Pinpoint the cell where the given text exists, returning its [X, Y] midpoint coordinate. 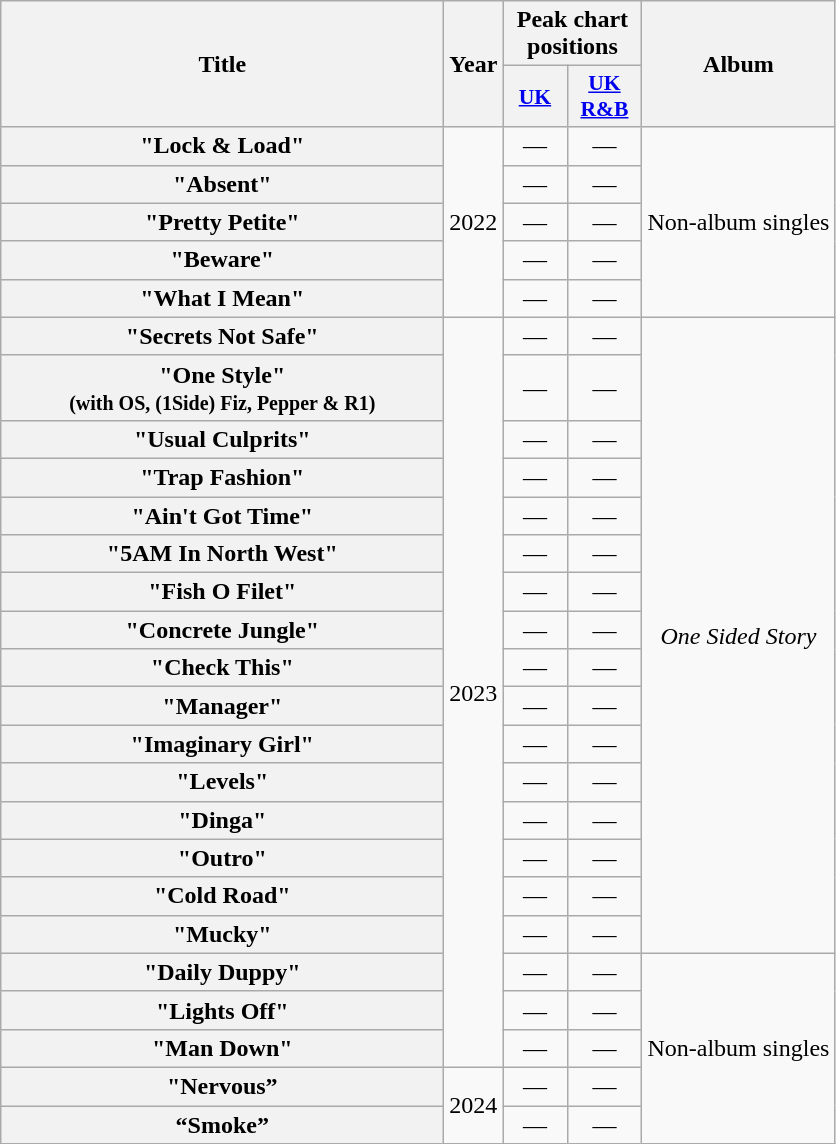
"What I Mean" [222, 298]
"Pretty Petite" [222, 222]
2023 [474, 692]
Year [474, 64]
"Cold Road" [222, 896]
"Lights Off" [222, 1010]
Album [738, 64]
"Trap Fashion" [222, 477]
"Daily Duppy" [222, 972]
"Outro" [222, 858]
"Levels" [222, 782]
"Beware" [222, 260]
"Manager" [222, 706]
"Concrete Jungle" [222, 630]
UK [535, 96]
One Sided Story [738, 635]
2022 [474, 222]
Peak chart positions [572, 34]
"Mucky" [222, 934]
"Lock & Load" [222, 146]
"5AM In North West" [222, 554]
"Dinga" [222, 820]
"Check This" [222, 668]
"Absent" [222, 184]
"Usual Culprits" [222, 439]
"One Style"(with OS, (1Side) Fiz, Pepper & R1) [222, 388]
"Nervous” [222, 1086]
“Smoke” [222, 1125]
Title [222, 64]
"Ain't Got Time" [222, 515]
"Man Down" [222, 1048]
"Secrets Not Safe" [222, 336]
"Fish O Filet" [222, 592]
UKR&B [604, 96]
"Imaginary Girl" [222, 744]
2024 [474, 1105]
